Scan for the cell matching the given text and deliver its [X, Y] coordinate at center. 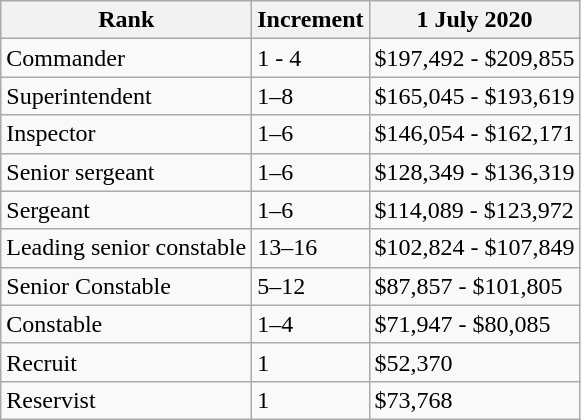
$146,054 - $162,171 [474, 134]
$128,349 - $136,319 [474, 172]
13–16 [310, 248]
1–4 [310, 324]
Inspector [126, 134]
Rank [126, 20]
$197,492 - $209,855 [474, 58]
Increment [310, 20]
Reservist [126, 400]
$71,947 - $80,085 [474, 324]
$114,089 - $123,972 [474, 210]
Leading senior constable [126, 248]
Constable [126, 324]
$87,857 - $101,805 [474, 286]
$73,768 [474, 400]
$165,045 - $193,619 [474, 96]
Commander [126, 58]
Recruit [126, 362]
Sergeant [126, 210]
1–8 [310, 96]
1 July 2020 [474, 20]
$102,824 - $107,849 [474, 248]
Senior Constable [126, 286]
Superintendent [126, 96]
Senior sergeant [126, 172]
5–12 [310, 286]
1 - 4 [310, 58]
$52,370 [474, 362]
